Find where the given text appears and provide that cell's center as [X, Y] coordinate. 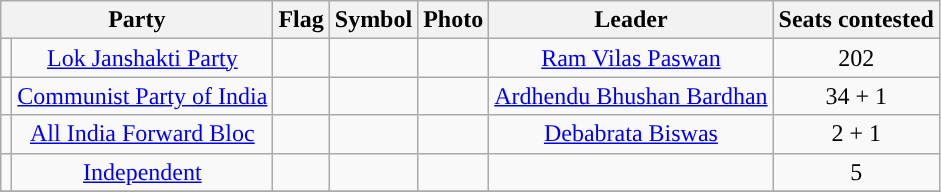
Independent [142, 172]
Debabrata Biswas [631, 134]
Party [137, 20]
Photo [454, 20]
5 [856, 172]
Ram Vilas Paswan [631, 58]
Ardhendu Bhushan Bardhan [631, 96]
Symbol [373, 20]
2 + 1 [856, 134]
All India Forward Bloc [142, 134]
202 [856, 58]
Leader [631, 20]
Lok Janshakti Party [142, 58]
Flag [301, 20]
Communist Party of India [142, 96]
Seats contested [856, 20]
34 + 1 [856, 96]
